Locate the cell with the specified text and output its [x, y] center coordinate. 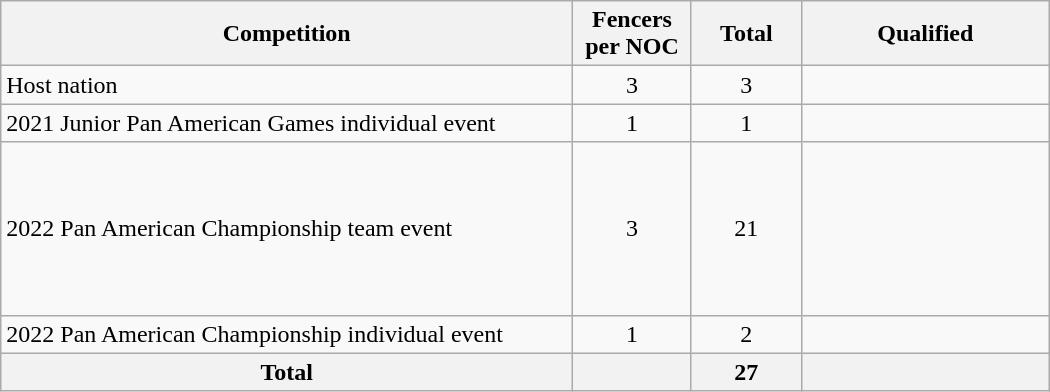
Host nation [287, 85]
21 [746, 228]
2022 Pan American Championship individual event [287, 334]
27 [746, 372]
Qualified [925, 34]
Fencers per NOC [632, 34]
2022 Pan American Championship team event [287, 228]
2021 Junior Pan American Games individual event [287, 123]
Competition [287, 34]
2 [746, 334]
